Determine the [X, Y] coordinate at the center of the cell enclosing the given text.  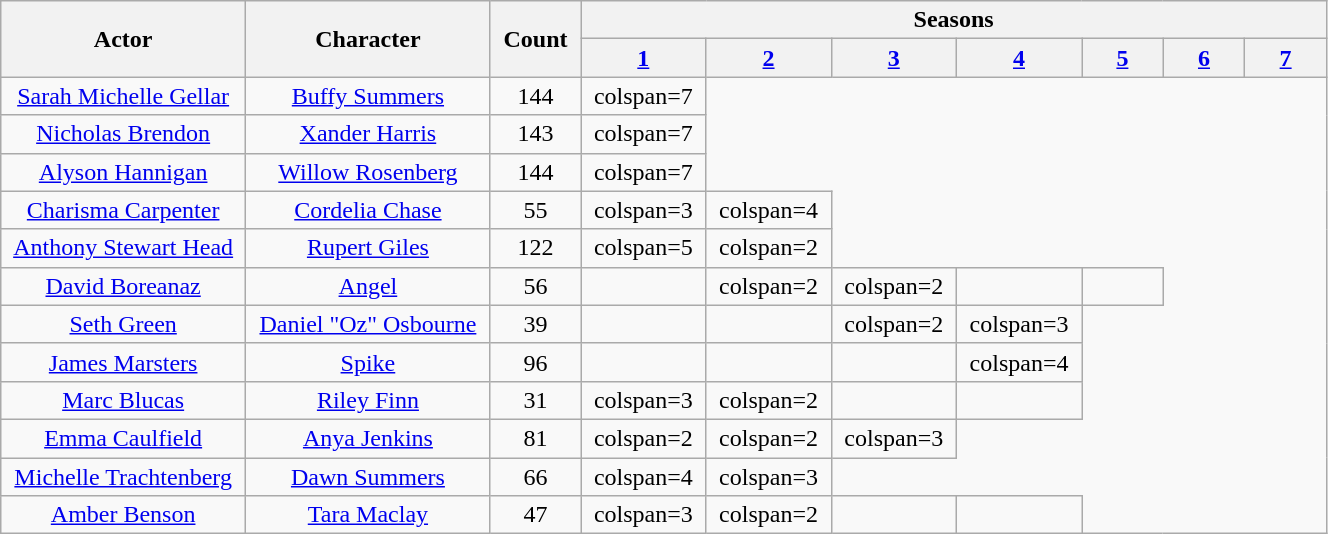
Actor [124, 39]
David Boreanaz [124, 286]
7 [1286, 58]
2 [768, 58]
31 [535, 400]
55 [535, 210]
Marc Blucas [124, 400]
Dawn Summers [368, 477]
Alyson Hannigan [124, 172]
4 [1018, 58]
Cordelia Chase [368, 210]
56 [535, 286]
Amber Benson [124, 515]
Willow Rosenberg [368, 172]
Seasons [954, 20]
66 [535, 477]
96 [535, 362]
3 [894, 58]
5 [1123, 58]
47 [535, 515]
143 [535, 134]
Riley Finn [368, 400]
Daniel "Oz" Osbourne [368, 324]
6 [1204, 58]
Angel [368, 286]
Xander Harris [368, 134]
colspan=5 [644, 248]
1 [644, 58]
Emma Caulfield [124, 438]
Count [535, 39]
James Marsters [124, 362]
Spike [368, 362]
Anya Jenkins [368, 438]
Charisma Carpenter [124, 210]
Buffy Summers [368, 96]
Rupert Giles [368, 248]
Anthony Stewart Head [124, 248]
Character [368, 39]
Sarah Michelle Gellar [124, 96]
Tara Maclay [368, 515]
Nicholas Brendon [124, 134]
81 [535, 438]
Michelle Trachtenberg [124, 477]
39 [535, 324]
Seth Green [124, 324]
122 [535, 248]
